Return [x, y] of the center of cell containing provided text 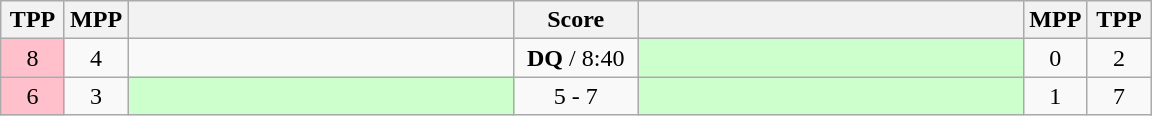
5 - 7 [576, 96]
7 [1119, 96]
0 [1056, 58]
1 [1056, 96]
2 [1119, 58]
4 [96, 58]
6 [33, 96]
DQ / 8:40 [576, 58]
8 [33, 58]
3 [96, 96]
Score [576, 20]
